Locate the cell with the specified text and output its [X, Y] center coordinate. 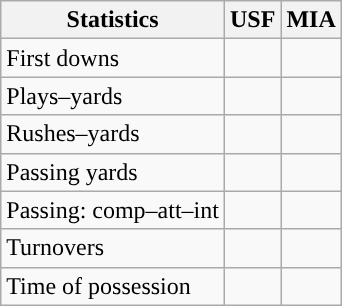
Passing yards [113, 172]
Plays–yards [113, 96]
USF [252, 20]
Rushes–yards [113, 134]
Passing: comp–att–int [113, 210]
First downs [113, 58]
MIA [311, 20]
Turnovers [113, 248]
Time of possession [113, 286]
Statistics [113, 20]
